Search for the cell housing the specified text and yield its (X, Y) center coordinate. 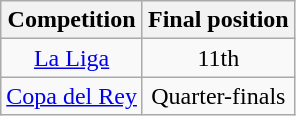
11th (218, 58)
Final position (218, 20)
Copa del Rey (72, 96)
La Liga (72, 58)
Quarter-finals (218, 96)
Competition (72, 20)
